Extract the (x, y) coordinate from the center of the cell holding the provided text.  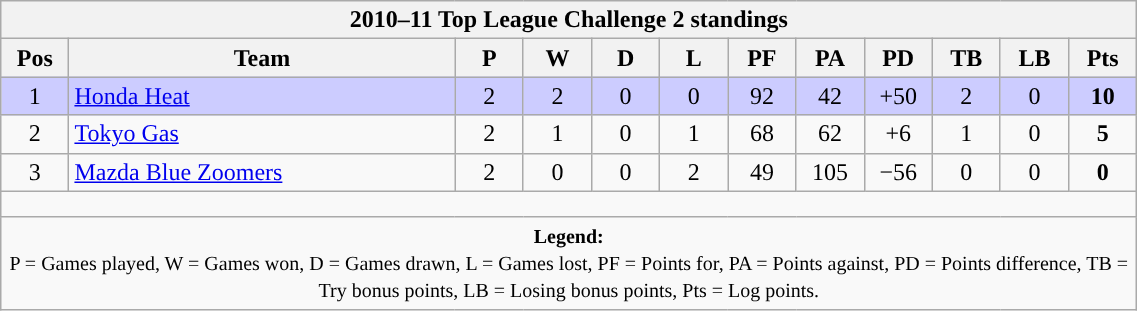
5 (1103, 134)
Team (262, 58)
62 (830, 134)
42 (830, 96)
−56 (898, 172)
+6 (898, 134)
W (557, 58)
P (489, 58)
105 (830, 172)
10 (1103, 96)
Mazda Blue Zoomers (262, 172)
+50 (898, 96)
PF (762, 58)
D (625, 58)
Pos (35, 58)
Pts (1103, 58)
68 (762, 134)
Honda Heat (262, 96)
Tokyo Gas (262, 134)
92 (762, 96)
PD (898, 58)
49 (762, 172)
L (694, 58)
PA (830, 58)
3 (35, 172)
TB (966, 58)
LB (1034, 58)
2010–11 Top League Challenge 2 standings (569, 20)
